Determine the (X, Y) coordinate at the center of the cell enclosing the given text.  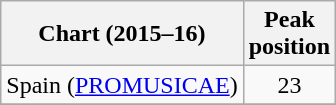
Chart (2015–16) (122, 34)
Peakposition (289, 34)
23 (289, 85)
Spain (PROMUSICAE) (122, 85)
